Provide the (x, y) coordinate of the cell's center where the given text is located.  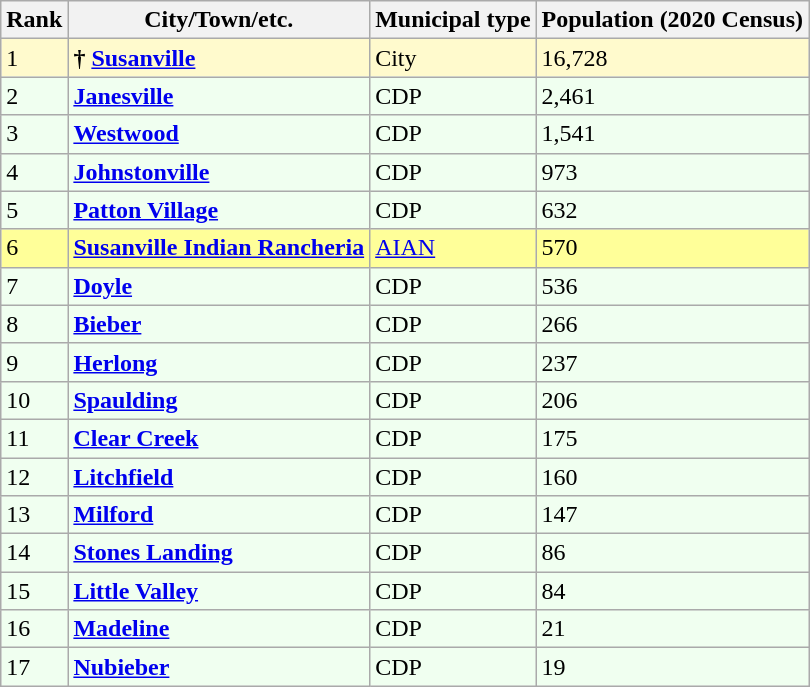
6 (34, 248)
2,461 (672, 96)
570 (672, 248)
Municipal type (453, 20)
206 (672, 400)
4 (34, 172)
11 (34, 438)
Susanville Indian Rancheria (219, 248)
175 (672, 438)
Rank (34, 20)
Patton Village (219, 210)
Westwood (219, 134)
3 (34, 134)
5 (34, 210)
Nubieber (219, 667)
City (453, 58)
Madeline (219, 629)
1,541 (672, 134)
AIAN (453, 248)
Herlong (219, 362)
9 (34, 362)
84 (672, 591)
12 (34, 477)
21 (672, 629)
Johnstonville (219, 172)
86 (672, 553)
Doyle (219, 286)
17 (34, 667)
14 (34, 553)
10 (34, 400)
Milford (219, 515)
632 (672, 210)
536 (672, 286)
15 (34, 591)
8 (34, 324)
Spaulding (219, 400)
266 (672, 324)
1 (34, 58)
16,728 (672, 58)
19 (672, 667)
Population (2020 Census) (672, 20)
Litchfield (219, 477)
Little Valley (219, 591)
Clear Creek (219, 438)
147 (672, 515)
160 (672, 477)
973 (672, 172)
Janesville (219, 96)
Bieber (219, 324)
13 (34, 515)
16 (34, 629)
2 (34, 96)
† Susanville (219, 58)
City/Town/etc. (219, 20)
237 (672, 362)
Stones Landing (219, 553)
7 (34, 286)
